For the text-containing cell, return its midpoint in (x, y) coordinate format. 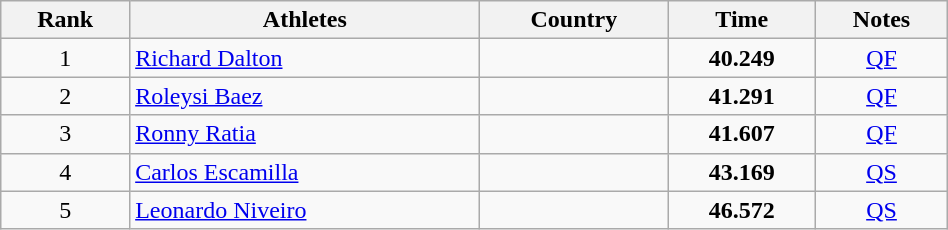
46.572 (742, 210)
43.169 (742, 172)
Ronny Ratia (305, 134)
40.249 (742, 58)
2 (66, 96)
Time (742, 20)
Country (574, 20)
41.607 (742, 134)
3 (66, 134)
Notes (882, 20)
Richard Dalton (305, 58)
Leonardo Niveiro (305, 210)
Athletes (305, 20)
41.291 (742, 96)
Rank (66, 20)
Carlos Escamilla (305, 172)
Roleysi Baez (305, 96)
4 (66, 172)
5 (66, 210)
1 (66, 58)
